Locate the cell with the specified text and output its [X, Y] center coordinate. 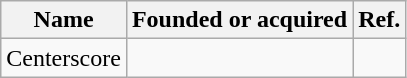
Centerscore [64, 58]
Name [64, 20]
Founded or acquired [239, 20]
Ref. [380, 20]
